Extract the [X, Y] coordinate from the center of the cell holding the provided text.  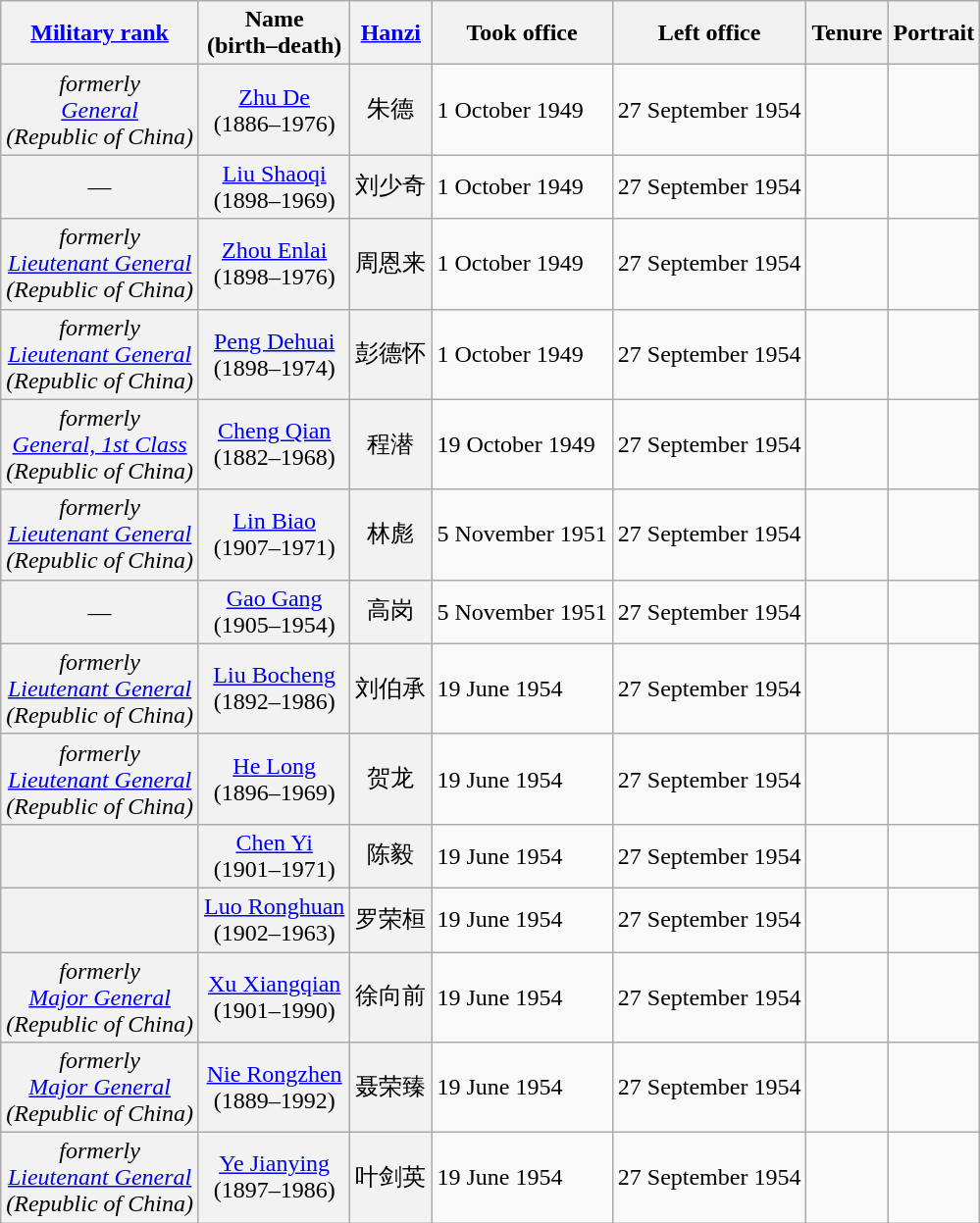
徐向前 [390, 996]
Hanzi [390, 33]
Name(birth–death) [274, 33]
叶剑英 [390, 1178]
周恩来 [390, 264]
Zhou Enlai(1898–1976) [274, 264]
Cheng Qian(1882–1968) [274, 444]
贺龙 [390, 779]
聂荣臻 [390, 1088]
陈毅 [390, 855]
Xu Xiangqian(1901–1990) [274, 996]
Portrait [934, 33]
Ye Jianying(1897–1986) [274, 1178]
Took office [522, 33]
Chen Yi(1901–1971) [274, 855]
Tenure [848, 33]
formerlyGeneral, 1st Class(Republic of China) [100, 444]
高岗 [390, 612]
刘伯承 [390, 688]
Gao Gang(1905–1954) [274, 612]
Liu Bocheng(1892–1986) [274, 688]
Luo Ronghuan(1902–1963) [274, 920]
Zhu De(1886–1976) [274, 110]
Liu Shaoqi(1898–1969) [274, 186]
Left office [709, 33]
Nie Rongzhen(1889–1992) [274, 1088]
Lin Biao(1907–1971) [274, 535]
formerlyGeneral(Republic of China) [100, 110]
Peng Dehuai(1898–1974) [274, 354]
程潜 [390, 444]
朱德 [390, 110]
He Long(1896–1969) [274, 779]
Military rank [100, 33]
罗荣桓 [390, 920]
刘少奇 [390, 186]
林彪 [390, 535]
彭德怀 [390, 354]
19 October 1949 [522, 444]
